Detect which cell encompasses the target text, then output its (x, y) center coordinate. 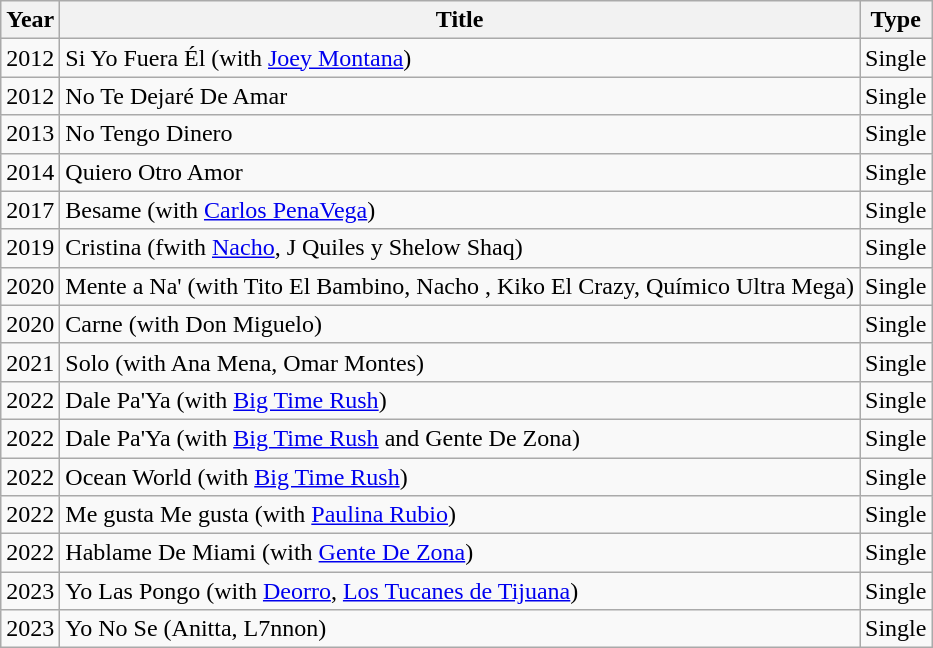
Solo (with Ana Mena, Omar Montes) (460, 362)
2021 (30, 362)
Yo Las Pongo (with Deorro, Los Tucanes de Tijuana) (460, 591)
Cristina (fwith Nacho, J Quiles y Shelow Shaq) (460, 248)
Hablame De Miami (with Gente De Zona) (460, 553)
Year (30, 20)
No Te Dejaré De Amar (460, 96)
2017 (30, 210)
Ocean World (with Big Time Rush) (460, 477)
Mente a Na' (with Tito El Bambino, Nacho , Kiko El Crazy, Químico Ultra Mega) (460, 286)
Type (896, 20)
2019 (30, 248)
2014 (30, 172)
Si Yo Fuera Él (with Joey Montana) (460, 58)
Dale Pa'Ya (with Big Time Rush) (460, 400)
Dale Pa'Ya (with Big Time Rush and Gente De Zona) (460, 438)
Quiero Otro Amor (460, 172)
Title (460, 20)
No Tengo Dinero (460, 134)
Me gusta Me gusta (with Paulina Rubio) (460, 515)
2013 (30, 134)
Besame (with Carlos PenaVega) (460, 210)
Carne (with Don Miguelo) (460, 324)
Yo No Se (Anitta, L7nnon) (460, 629)
